Determine the [X, Y] coordinate at the center of the cell enclosing the given text.  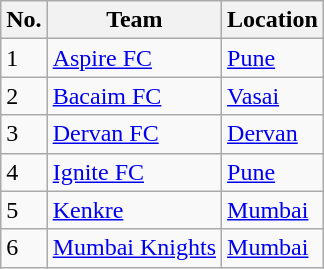
Vasai [273, 96]
4 [24, 172]
Bacaim FC [134, 96]
Ignite FC [134, 172]
Dervan FC [134, 134]
1 [24, 58]
Mumbai Knights [134, 248]
Kenkre [134, 210]
Team [134, 20]
Aspire FC [134, 58]
Location [273, 20]
3 [24, 134]
2 [24, 96]
5 [24, 210]
Dervan [273, 134]
6 [24, 248]
No. [24, 20]
